Detect which cell encompasses the target text, then output its (x, y) center coordinate. 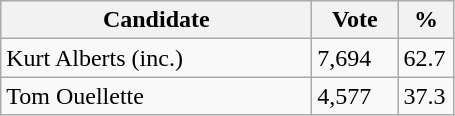
Vote (355, 20)
Tom Ouellette (156, 96)
Candidate (156, 20)
Kurt Alberts (inc.) (156, 58)
62.7 (426, 58)
7,694 (355, 58)
37.3 (426, 96)
% (426, 20)
4,577 (355, 96)
